Search for the cell housing the specified text and yield its [x, y] center coordinate. 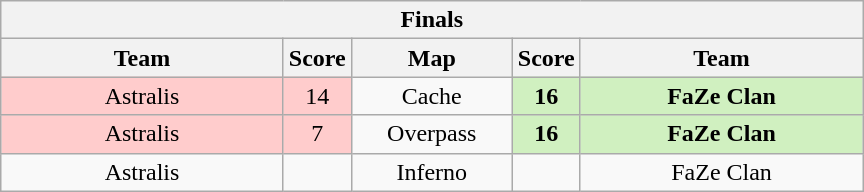
7 [317, 134]
Cache [432, 96]
Map [432, 58]
14 [317, 96]
Finals [432, 20]
Overpass [432, 134]
Inferno [432, 172]
